For the text-containing cell, return its midpoint in [X, Y] coordinate format. 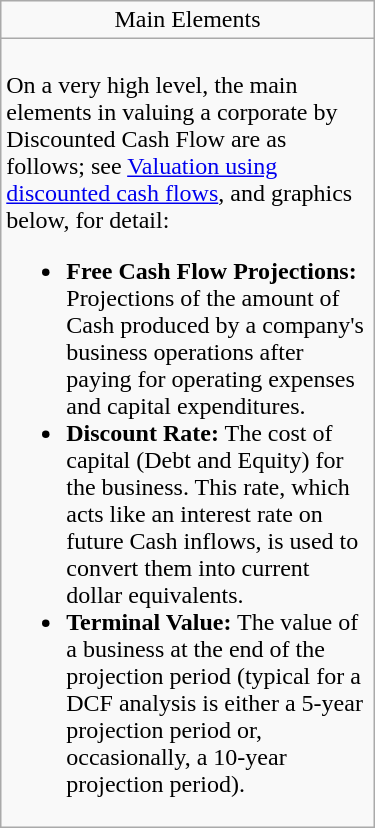
Main Elements [188, 20]
